For the text-containing cell, return its midpoint in (X, Y) coordinate format. 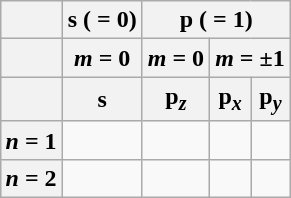
pz (176, 99)
px (230, 99)
s (102, 99)
n = 1 (31, 140)
s ( = 0) (102, 20)
m = ±1 (250, 58)
p ( = 1) (216, 20)
py (271, 99)
n = 2 (31, 178)
